Return the [x, y] coordinate for the center point of the cell that contains the specified text.  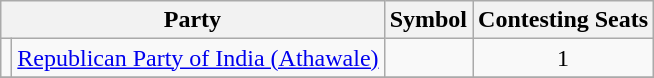
Symbol [428, 20]
1 [564, 58]
Party [192, 20]
Republican Party of India (Athawale) [198, 58]
Contesting Seats [564, 20]
